Search for the cell housing the specified text and yield its (x, y) center coordinate. 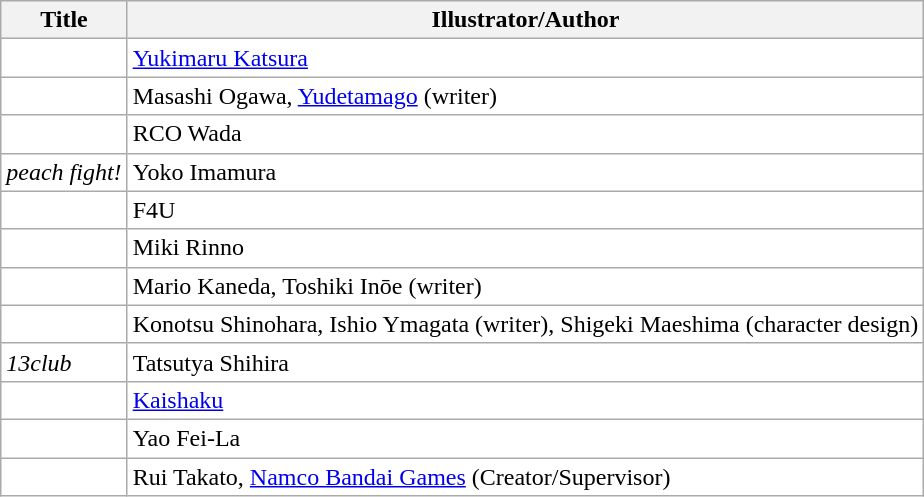
Miki Rinno (526, 248)
Yao Fei-La (526, 438)
Mario Kaneda, Toshiki Inōe (writer) (526, 286)
Rui Takato, Namco Bandai Games (Creator/Supervisor) (526, 477)
RCO Wada (526, 134)
Title (64, 20)
Yukimaru Katsura (526, 58)
peach fight! (64, 172)
Konotsu Shinohara, Ishio Ymagata (writer), Shigeki Maeshima (character design) (526, 324)
Yoko Imamura (526, 172)
13club (64, 362)
Kaishaku (526, 400)
F4U (526, 210)
Illustrator/Author (526, 20)
Tatsutya Shihira (526, 362)
Masashi Ogawa, Yudetamago (writer) (526, 96)
